Detect which cell encompasses the target text, then output its [X, Y] center coordinate. 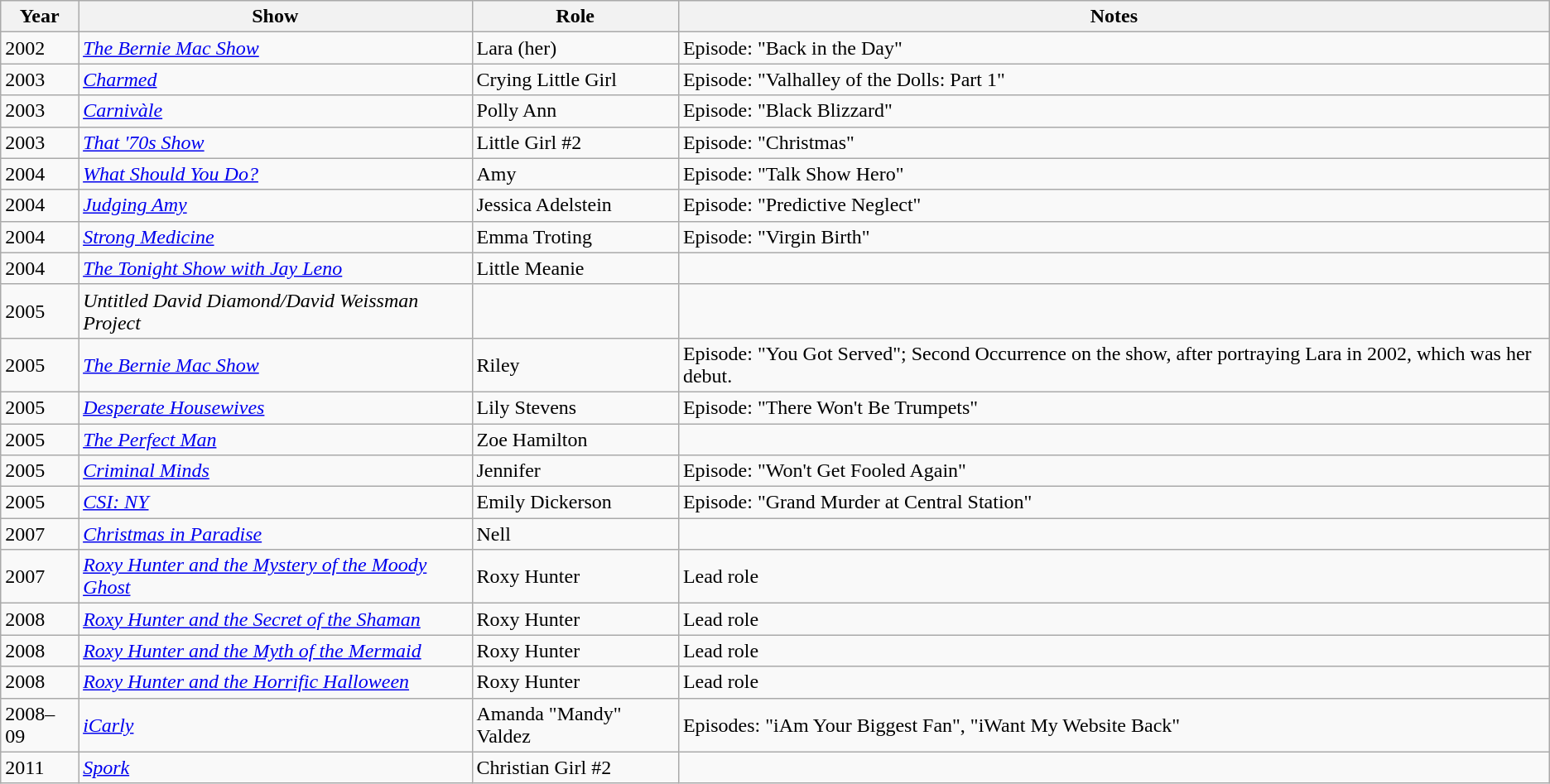
Episode: "Talk Show Hero" [1114, 174]
Roxy Hunter and the Mystery of the Moody Ghost [275, 576]
Little Girl #2 [575, 142]
Role [575, 17]
Charmed [275, 79]
2011 [40, 767]
Christmas in Paradise [275, 534]
Roxy Hunter and the Myth of the Mermaid [275, 651]
Carnivàle [275, 111]
Amy [575, 174]
Desperate Housewives [275, 407]
Episode: "Predictive Neglect" [1114, 205]
Zoe Hamilton [575, 440]
That '70s Show [275, 142]
iCarly [275, 725]
What Should You Do? [275, 174]
The Tonight Show with Jay Leno [275, 268]
Episode: "Virgin Birth" [1114, 237]
Emily Dickerson [575, 503]
Year [40, 17]
Lily Stevens [575, 407]
Emma Troting [575, 237]
Nell [575, 534]
Riley [575, 364]
Jessica Adelstein [575, 205]
Episode: "Won't Get Fooled Again" [1114, 471]
CSI: NY [275, 503]
Episodes: "iAm Your Biggest Fan", "iWant My Website Back" [1114, 725]
Episode: "Valhalley of the Dolls: Part 1" [1114, 79]
Episode: "Back in the Day" [1114, 48]
2008–09 [40, 725]
2002 [40, 48]
Strong Medicine [275, 237]
Christian Girl #2 [575, 767]
Episode: "You Got Served"; Second Occurrence on the show, after portraying Lara in 2002, which was her debut. [1114, 364]
Notes [1114, 17]
Lara (her) [575, 48]
Little Meanie [575, 268]
Episode: "Grand Murder at Central Station" [1114, 503]
Judging Amy [275, 205]
Polly Ann [575, 111]
Crying Little Girl [575, 79]
Criminal Minds [275, 471]
Episode: "There Won't Be Trumpets" [1114, 407]
Amanda "Mandy" Valdez [575, 725]
The Perfect Man [275, 440]
Episode: "Black Blizzard" [1114, 111]
Roxy Hunter and the Horrific Halloween [275, 682]
Roxy Hunter and the Secret of the Shaman [275, 619]
Jennifer [575, 471]
Show [275, 17]
Spork [275, 767]
Untitled David Diamond/David Weissman Project [275, 311]
Episode: "Christmas" [1114, 142]
